Return the (x, y) coordinate for the center point of the cell that contains the specified text.  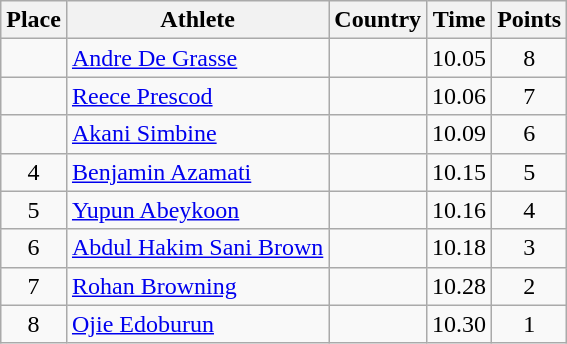
Andre De Grasse (197, 58)
10.15 (460, 172)
10.09 (460, 134)
3 (530, 248)
10.16 (460, 210)
2 (530, 286)
10.06 (460, 96)
Points (530, 20)
10.05 (460, 58)
Ojie Edoburun (197, 324)
Abdul Hakim Sani Brown (197, 248)
Time (460, 20)
Reece Prescod (197, 96)
10.30 (460, 324)
Rohan Browning (197, 286)
Yupun Abeykoon (197, 210)
10.28 (460, 286)
Country (378, 20)
Place (34, 20)
Benjamin Azamati (197, 172)
10.18 (460, 248)
1 (530, 324)
Akani Simbine (197, 134)
Athlete (197, 20)
